Find where the given text appears and provide that cell's center as (x, y) coordinate. 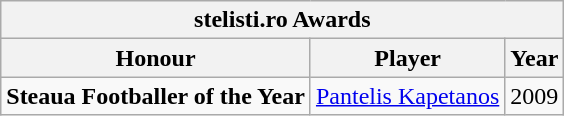
Honour (156, 58)
Steaua Footballer of the Year (156, 96)
Year (534, 58)
Player (407, 58)
Pantelis Kapetanos (407, 96)
2009 (534, 96)
stelisti.ro Awards (282, 20)
